Scan for the cell matching the given text and deliver its [x, y] coordinate at center. 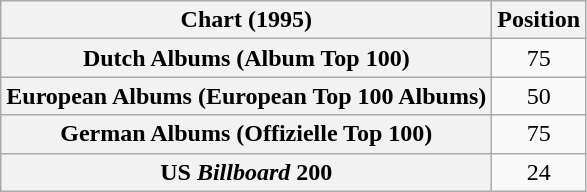
German Albums (Offizielle Top 100) [246, 134]
US Billboard 200 [246, 172]
24 [539, 172]
European Albums (European Top 100 Albums) [246, 96]
50 [539, 96]
Position [539, 20]
Chart (1995) [246, 20]
Dutch Albums (Album Top 100) [246, 58]
